Capture the cell that displays the provided text and extract its [x, y] central coordinate. 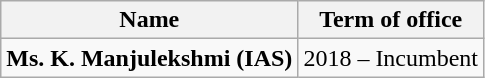
Ms. K. Manjulekshmi (IAS) [150, 58]
Term of office [391, 20]
2018 – Incumbent [391, 58]
Name [150, 20]
